Detect which cell encompasses the target text, then output its [x, y] center coordinate. 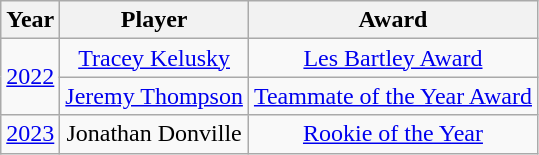
Tracey Kelusky [154, 58]
Les Bartley Award [392, 58]
Teammate of the Year Award [392, 96]
2022 [30, 77]
Year [30, 20]
Player [154, 20]
Jonathan Donville [154, 134]
Award [392, 20]
Jeremy Thompson [154, 96]
Rookie of the Year [392, 134]
2023 [30, 134]
